Output the [X, Y] coordinate of the center of the cell containing the given text.  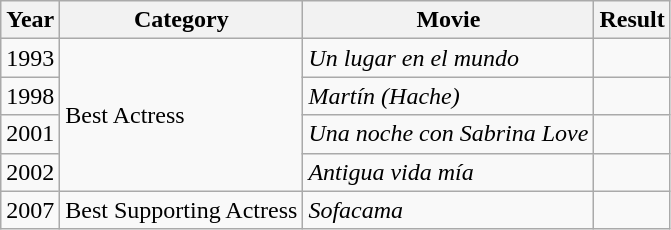
Un lugar en el mundo [448, 58]
2002 [30, 172]
Antigua vida mía [448, 172]
Movie [448, 20]
Una noche con Sabrina Love [448, 134]
1993 [30, 58]
2007 [30, 210]
1998 [30, 96]
Best Supporting Actress [182, 210]
Best Actress [182, 115]
Result [632, 20]
Category [182, 20]
Sofacama [448, 210]
Year [30, 20]
2001 [30, 134]
Martín (Hache) [448, 96]
